Pinpoint the cell where the given text exists, returning its (x, y) midpoint coordinate. 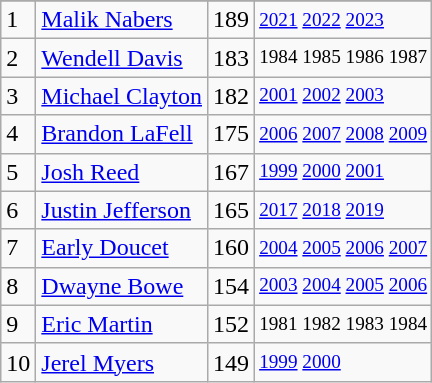
Josh Reed (122, 172)
189 (232, 20)
175 (232, 134)
1999 2000 (344, 362)
1 (18, 20)
5 (18, 172)
10 (18, 362)
152 (232, 324)
Justin Jefferson (122, 210)
2006 2007 2008 2009 (344, 134)
Early Doucet (122, 248)
Eric Martin (122, 324)
3 (18, 96)
149 (232, 362)
2003 2004 2005 2006 (344, 286)
8 (18, 286)
154 (232, 286)
183 (232, 58)
2004 2005 2006 2007 (344, 248)
Jerel Myers (122, 362)
Malik Nabers (122, 20)
1984 1985 1986 1987 (344, 58)
7 (18, 248)
182 (232, 96)
2021 2022 2023 (344, 20)
165 (232, 210)
9 (18, 324)
167 (232, 172)
4 (18, 134)
1999 2000 2001 (344, 172)
Wendell Davis (122, 58)
Michael Clayton (122, 96)
160 (232, 248)
2017 2018 2019 (344, 210)
Brandon LaFell (122, 134)
Dwayne Bowe (122, 286)
1981 1982 1983 1984 (344, 324)
2 (18, 58)
2001 2002 2003 (344, 96)
6 (18, 210)
